Pinpoint the cell where the given text exists, returning its [X, Y] midpoint coordinate. 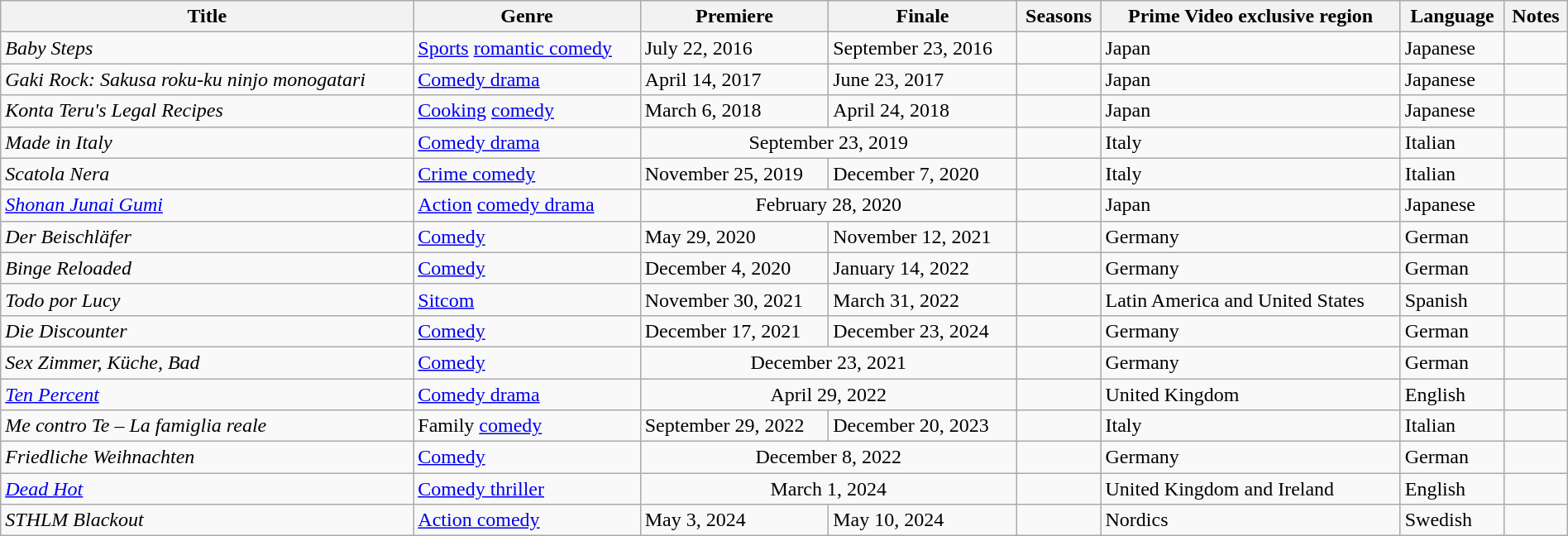
March 31, 2022 [923, 299]
Gaki Rock: Sakusa roku-ku ninjo monogatari [207, 79]
December 4, 2020 [734, 268]
April 24, 2018 [923, 111]
Baby Steps [207, 48]
Premiere [734, 17]
Spanish [1452, 299]
Sports romantic comedy [527, 48]
September 29, 2022 [734, 426]
May 10, 2024 [923, 520]
Cooking comedy [527, 111]
Genre [527, 17]
Binge Reloaded [207, 268]
Latin America and United States [1250, 299]
United Kingdom and Ireland [1250, 489]
September 23, 2019 [829, 142]
Der Beischläfer [207, 237]
Me contro Te – La famiglia reale [207, 426]
United Kingdom [1250, 395]
December 23, 2024 [923, 331]
Dead Hot [207, 489]
Die Discounter [207, 331]
Sex Zimmer, Küche, Bad [207, 362]
December 17, 2021 [734, 331]
Konta Teru's Legal Recipes [207, 111]
Notes [1536, 17]
November 30, 2021 [734, 299]
December 23, 2021 [829, 362]
Todo por Lucy [207, 299]
July 22, 2016 [734, 48]
March 6, 2018 [734, 111]
February 28, 2020 [829, 205]
April 29, 2022 [829, 395]
Scatola Nera [207, 174]
Nordics [1250, 520]
Title [207, 17]
March 1, 2024 [829, 489]
June 23, 2017 [923, 79]
May 29, 2020 [734, 237]
STHLM Blackout [207, 520]
Swedish [1452, 520]
Friedliche Weihnachten [207, 457]
November 25, 2019 [734, 174]
April 14, 2017 [734, 79]
Comedy thriller [527, 489]
Prime Video exclusive region [1250, 17]
December 7, 2020 [923, 174]
Language [1452, 17]
Finale [923, 17]
September 23, 2016 [923, 48]
Seasons [1059, 17]
Crime comedy [527, 174]
Sitcom [527, 299]
December 20, 2023 [923, 426]
Made in Italy [207, 142]
Ten Percent [207, 395]
November 12, 2021 [923, 237]
December 8, 2022 [829, 457]
Family comedy [527, 426]
January 14, 2022 [923, 268]
Shonan Junai Gumi [207, 205]
Action comedy drama [527, 205]
Action comedy [527, 520]
May 3, 2024 [734, 520]
